From the cell containing the given text, extract its center point as [X, Y] coordinate. 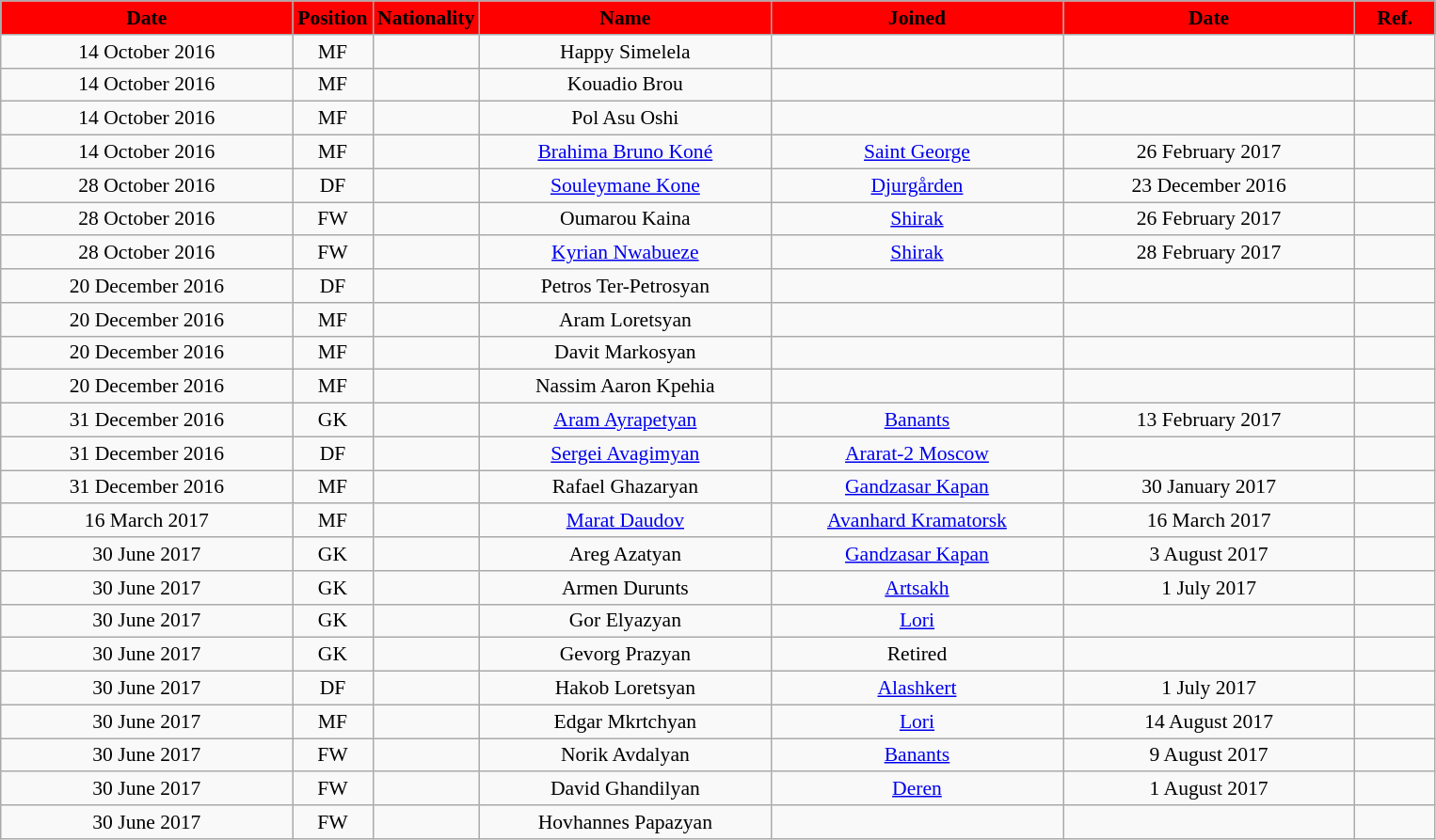
Nassim Aaron Kpehia [625, 387]
30 January 2017 [1209, 487]
Saint George [917, 152]
Ref. [1395, 18]
Nationality [425, 18]
1 August 2017 [1209, 789]
Aram Loretsyan [625, 320]
Norik Avdalyan [625, 755]
Souleymane Kone [625, 185]
Aram Ayrapetyan [625, 420]
3 August 2017 [1209, 554]
9 August 2017 [1209, 755]
Sergei Avagimyan [625, 453]
28 February 2017 [1209, 253]
Gor Elyazyan [625, 621]
Davit Markosyan [625, 353]
Hovhannes Papazyan [625, 822]
David Ghandilyan [625, 789]
Djurgården [917, 185]
Joined [917, 18]
Name [625, 18]
Ararat-2 Moscow [917, 453]
Artsakh [917, 588]
Happy Simelela [625, 52]
Pol Asu Oshi [625, 119]
Hakob Loretsyan [625, 689]
Deren [917, 789]
Areg Azatyan [625, 554]
Armen Durunts [625, 588]
Gevorg Prazyan [625, 655]
Edgar Mkrtchyan [625, 721]
23 December 2016 [1209, 185]
13 February 2017 [1209, 420]
Retired [917, 655]
Brahima Bruno Koné [625, 152]
Oumarou Kaina [625, 219]
Kyrian Nwabueze [625, 253]
Alashkert [917, 689]
Rafael Ghazaryan [625, 487]
Kouadio Brou [625, 85]
Marat Daudov [625, 521]
Petros Ter-Petrosyan [625, 286]
Position [333, 18]
Avanhard Kramatorsk [917, 521]
14 August 2017 [1209, 721]
